Return (x, y) of the center of cell containing provided text 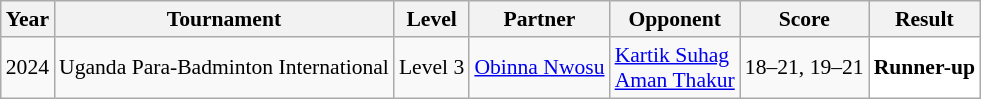
Uganda Para-Badminton International (224, 68)
18–21, 19–21 (804, 68)
Tournament (224, 19)
Opponent (675, 19)
2024 (28, 68)
Obinna Nwosu (539, 68)
Level 3 (432, 68)
Runner-up (924, 68)
Partner (539, 19)
Kartik Suhag Aman Thakur (675, 68)
Result (924, 19)
Level (432, 19)
Score (804, 19)
Year (28, 19)
